Search for the cell housing the specified text and yield its [x, y] center coordinate. 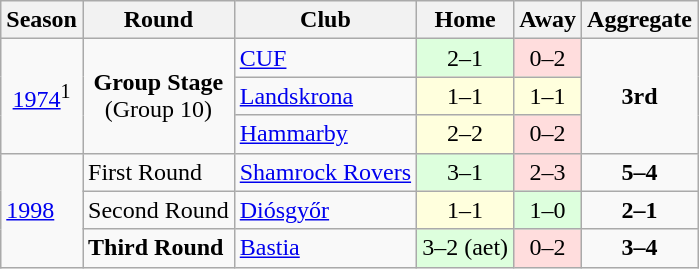
First Round [158, 172]
1–0 [548, 210]
3–2 (aet) [466, 248]
Home [466, 20]
Group Stage(Group 10) [158, 96]
19741 [42, 96]
2–2 [466, 134]
3–4 [640, 248]
2–3 [548, 172]
Second Round [158, 210]
5–4 [640, 172]
Round [158, 20]
3rd [640, 96]
1998 [42, 210]
Shamrock Rovers [325, 172]
Third Round [158, 248]
Diósgyőr [325, 210]
Bastia [325, 248]
Away [548, 20]
CUF [325, 58]
Club [325, 20]
Season [42, 20]
Hammarby [325, 134]
Landskrona [325, 96]
Aggregate [640, 20]
3–1 [466, 172]
